Find where the given text appears and provide that cell's center as [x, y] coordinate. 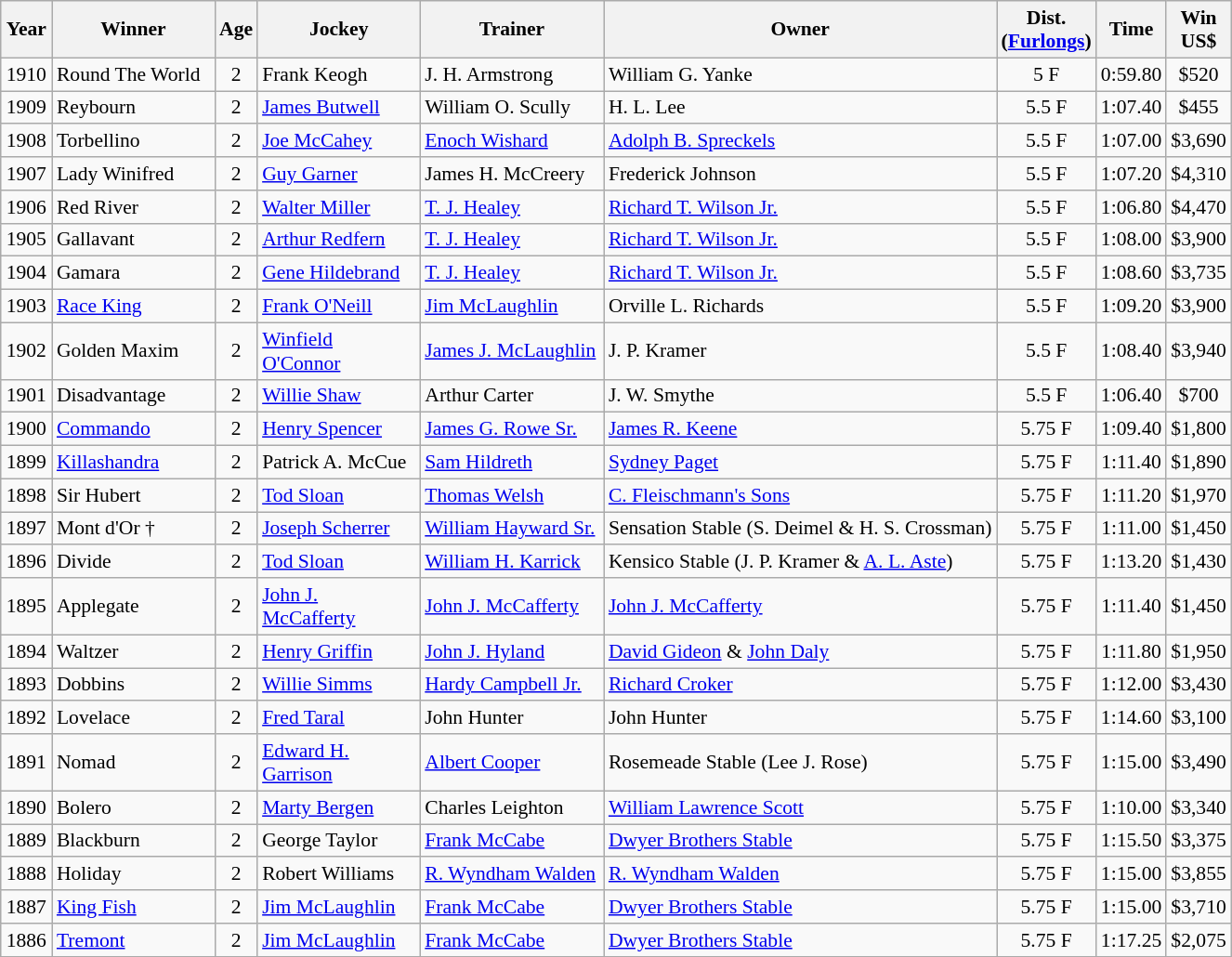
Year [26, 30]
1:13.20 [1132, 562]
Lovelace [134, 718]
$520 [1199, 74]
Applegate [134, 606]
Charles Leighton [512, 807]
Race King [134, 307]
$3,710 [1199, 907]
Frederick Johnson [801, 174]
1897 [26, 529]
$3,430 [1199, 685]
Orville L. Richards [801, 307]
Round The World [134, 74]
1910 [26, 74]
$1,970 [1199, 495]
King Fish [134, 907]
1:08.40 [1132, 351]
1909 [26, 108]
C. Fleischmann's Sons [801, 495]
Trainer [512, 30]
$3,690 [1199, 141]
$4,310 [1199, 174]
$3,340 [1199, 807]
Gallavant [134, 240]
$3,940 [1199, 351]
1900 [26, 429]
1891 [26, 762]
1:09.40 [1132, 429]
Sam Hildreth [512, 463]
1:15.50 [1132, 841]
William O. Scully [512, 108]
Tremont [134, 940]
Patrick A. McCue [338, 463]
Mont d'Or † [134, 529]
Walter Miller [338, 207]
Henry Spencer [338, 429]
$3,735 [1199, 273]
Bolero [134, 807]
Hardy Campbell Jr. [512, 685]
1:06.40 [1132, 396]
Golden Maxim [134, 351]
1:09.20 [1132, 307]
1902 [26, 351]
$1,890 [1199, 463]
Sensation Stable (S. Deimel & H. S. Crossman) [801, 529]
5 F [1046, 74]
1:08.00 [1132, 240]
1890 [26, 807]
1905 [26, 240]
0:59.80 [1132, 74]
Waltzer [134, 651]
Albert Cooper [512, 762]
1:07.00 [1132, 141]
Willie Shaw [338, 396]
$3,490 [1199, 762]
Joseph Scherrer [338, 529]
Holiday [134, 874]
Blackburn [134, 841]
Willie Simms [338, 685]
1895 [26, 606]
William H. Karrick [512, 562]
James H. McCreery [512, 174]
Torbellino [134, 141]
1:10.00 [1132, 807]
Winfield O'Connor [338, 351]
1904 [26, 273]
George Taylor [338, 841]
Rosemeade Stable (Lee J. Rose) [801, 762]
Enoch Wishard [512, 141]
1898 [26, 495]
Commando [134, 429]
Reybourn [134, 108]
$1,430 [1199, 562]
1903 [26, 307]
Joe McCahey [338, 141]
1901 [26, 396]
John J. Hyland [512, 651]
David Gideon & John Daly [801, 651]
$4,470 [1199, 207]
Fred Taral [338, 718]
Dobbins [134, 685]
$455 [1199, 108]
Divide [134, 562]
Gamara [134, 273]
$1,950 [1199, 651]
James R. Keene [801, 429]
Robert Williams [338, 874]
Frank O'Neill [338, 307]
Age [236, 30]
Arthur Carter [512, 396]
$3,855 [1199, 874]
J. W. Smythe [801, 396]
$1,800 [1199, 429]
$2,075 [1199, 940]
Adolph B. Spreckels [801, 141]
Sir Hubert [134, 495]
James J. McLaughlin [512, 351]
$3,375 [1199, 841]
Henry Griffin [338, 651]
James Butwell [338, 108]
Owner [801, 30]
Dist. (Furlongs) [1046, 30]
1907 [26, 174]
Guy Garner [338, 174]
Edward H. Garrison [338, 762]
William Lawrence Scott [801, 807]
1887 [26, 907]
1899 [26, 463]
1:11.20 [1132, 495]
1:17.25 [1132, 940]
Winner [134, 30]
Lady Winifred [134, 174]
1906 [26, 207]
J. P. Kramer [801, 351]
Disadvantage [134, 396]
1886 [26, 940]
1:11.80 [1132, 651]
Sydney Paget [801, 463]
1893 [26, 685]
1:07.20 [1132, 174]
1:14.60 [1132, 718]
William Hayward Sr. [512, 529]
1896 [26, 562]
WinUS$ [1199, 30]
1888 [26, 874]
Killashandra [134, 463]
1:12.00 [1132, 685]
Kensico Stable (J. P. Kramer & A. L. Aste) [801, 562]
Arthur Redfern [338, 240]
Richard Croker [801, 685]
Jockey [338, 30]
Red River [134, 207]
1892 [26, 718]
$3,100 [1199, 718]
1908 [26, 141]
Marty Bergen [338, 807]
Gene Hildebrand [338, 273]
1889 [26, 841]
1894 [26, 651]
1:06.80 [1132, 207]
J. H. Armstrong [512, 74]
Thomas Welsh [512, 495]
Nomad [134, 762]
William G. Yanke [801, 74]
1:11.00 [1132, 529]
James G. Rowe Sr. [512, 429]
H. L. Lee [801, 108]
1:08.60 [1132, 273]
$700 [1199, 396]
1:07.40 [1132, 108]
Time [1132, 30]
Frank Keogh [338, 74]
